Search for the cell housing the specified text and yield its [X, Y] center coordinate. 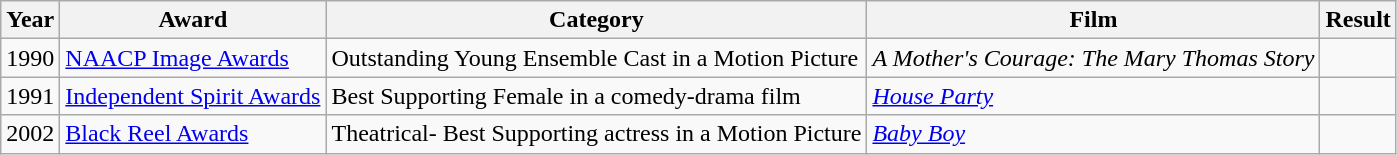
Theatrical- Best Supporting actress in a Motion Picture [596, 134]
1990 [30, 58]
Award [193, 20]
Category [596, 20]
Film [1094, 20]
Result [1358, 20]
Baby Boy [1094, 134]
Outstanding Young Ensemble Cast in a Motion Picture [596, 58]
Independent Spirit Awards [193, 96]
Black Reel Awards [193, 134]
NAACP Image Awards [193, 58]
House Party [1094, 96]
A Mother's Courage: The Mary Thomas Story [1094, 58]
1991 [30, 96]
Year [30, 20]
Best Supporting Female in a comedy-drama film [596, 96]
2002 [30, 134]
